From the cell containing the given text, extract its center point as [x, y] coordinate. 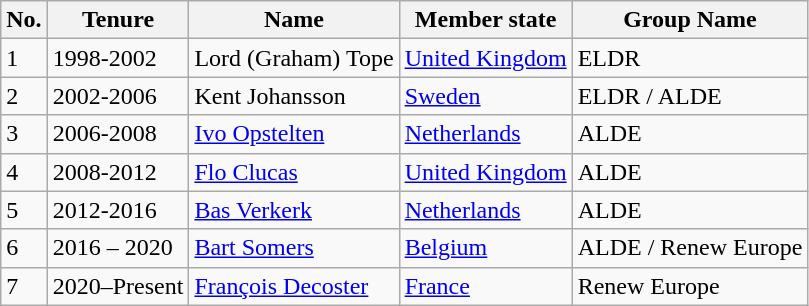
Bart Somers [294, 248]
Kent Johansson [294, 96]
2016 – 2020 [118, 248]
1 [24, 58]
ALDE / Renew Europe [690, 248]
Sweden [486, 96]
Member state [486, 20]
Belgium [486, 248]
Tenure [118, 20]
5 [24, 210]
Renew Europe [690, 286]
7 [24, 286]
2 [24, 96]
No. [24, 20]
3 [24, 134]
France [486, 286]
ELDR / ALDE [690, 96]
1998-2002 [118, 58]
Ivo Opstelten [294, 134]
2008-2012 [118, 172]
ELDR [690, 58]
Bas Verkerk [294, 210]
Lord (Graham) Tope [294, 58]
2006-2008 [118, 134]
6 [24, 248]
Flo Clucas [294, 172]
4 [24, 172]
François Decoster [294, 286]
2020–Present [118, 286]
Group Name [690, 20]
2002-2006 [118, 96]
Name [294, 20]
2012-2016 [118, 210]
